Extract the (x, y) coordinate from the center of the cell holding the provided text.  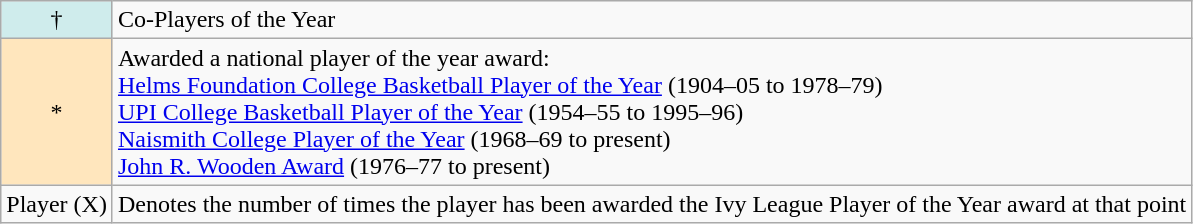
Denotes the number of times the player has been awarded the Ivy League Player of the Year award at that point (652, 204)
Co-Players of the Year (652, 20)
† (57, 20)
* (57, 112)
Player (X) (57, 204)
